Return [X, Y] of the center of cell containing provided text 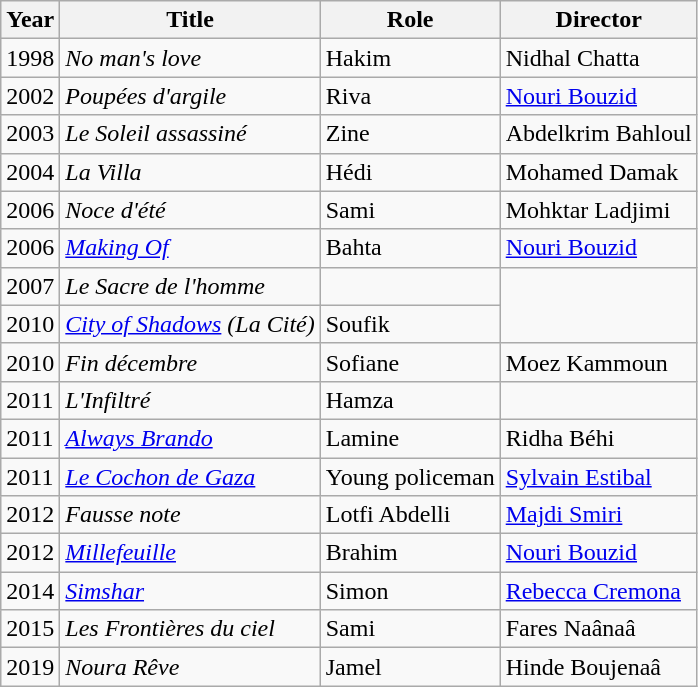
Hakim [410, 58]
2019 [30, 667]
2002 [30, 96]
2007 [30, 286]
Role [410, 20]
Mohamed Damak [598, 172]
Hamza [410, 400]
Le Cochon de Gaza [190, 477]
Majdi Smiri [598, 515]
Ridha Béhi [598, 438]
2004 [30, 172]
Hinde Boujenaâ [598, 667]
Sofiane [410, 362]
Moez Kammoun [598, 362]
Always Brando [190, 438]
Zine [410, 134]
Noura Rêve [190, 667]
City of Shadows (La Cité) [190, 324]
Lamine [410, 438]
La Villa [190, 172]
Le Sacre de l'homme [190, 286]
Poupées d'argile [190, 96]
Soufik [410, 324]
No man's love [190, 58]
Young policeman [410, 477]
2014 [30, 591]
Bahta [410, 248]
Nidhal Chatta [598, 58]
Title [190, 20]
Director [598, 20]
Abdelkrim Bahloul [598, 134]
1998 [30, 58]
Year [30, 20]
Simon [410, 591]
Riva [410, 96]
Fin décembre [190, 362]
Millefeuille [190, 553]
Rebecca Cremona [598, 591]
Simshar [190, 591]
Making Of [190, 248]
L'Infiltré [190, 400]
Lotfi Abdelli [410, 515]
Brahim [410, 553]
Hédi [410, 172]
Sylvain Estibal [598, 477]
Mohktar Ladjimi [598, 210]
Jamel [410, 667]
Fares Naânaâ [598, 629]
Noce d'été [190, 210]
2003 [30, 134]
2015 [30, 629]
Les Frontières du ciel [190, 629]
Fausse note [190, 515]
Le Soleil assassiné [190, 134]
